Extract the [x, y] coordinate from the center of the cell holding the provided text.  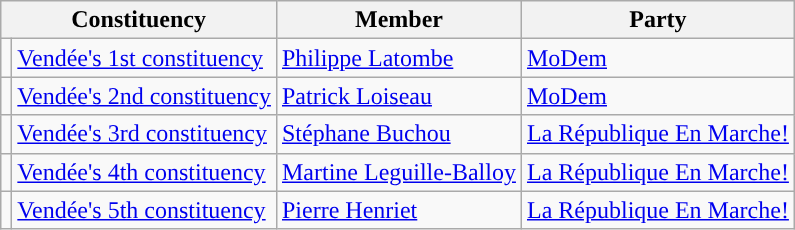
Patrick Loiseau [398, 96]
Vendée's 2nd constituency [144, 96]
Member [398, 20]
Constituency [139, 20]
Pierre Henriet [398, 210]
Stéphane Buchou [398, 134]
Vendée's 5th constituency [144, 210]
Martine Leguille-Balloy [398, 172]
Vendée's 1st constituency [144, 58]
Vendée's 3rd constituency [144, 134]
Vendée's 4th constituency [144, 172]
Philippe Latombe [398, 58]
Party [658, 20]
